Locate the cell with the specified text and output its [X, Y] center coordinate. 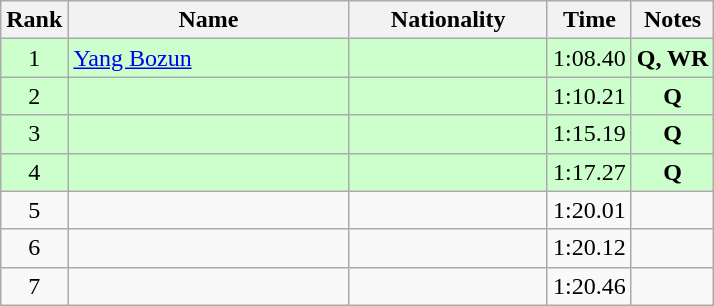
1:20.46 [589, 286]
Name [208, 20]
1:15.19 [589, 134]
2 [34, 96]
Q, WR [672, 58]
Time [589, 20]
1:20.12 [589, 248]
Notes [672, 20]
1:08.40 [589, 58]
1:20.01 [589, 210]
1 [34, 58]
6 [34, 248]
7 [34, 286]
3 [34, 134]
Yang Bozun [208, 58]
1:10.21 [589, 96]
Nationality [448, 20]
4 [34, 172]
Rank [34, 20]
5 [34, 210]
1:17.27 [589, 172]
